Output the (x, y) coordinate of the center of the cell containing the given text.  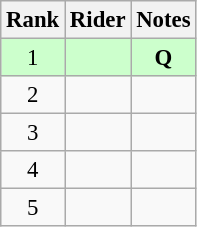
3 (33, 133)
5 (33, 208)
Rank (33, 20)
Notes (164, 20)
4 (33, 170)
Q (164, 58)
1 (33, 58)
Rider (98, 20)
2 (33, 95)
